Determine the (x, y) coordinate at the center of the cell enclosing the given text.  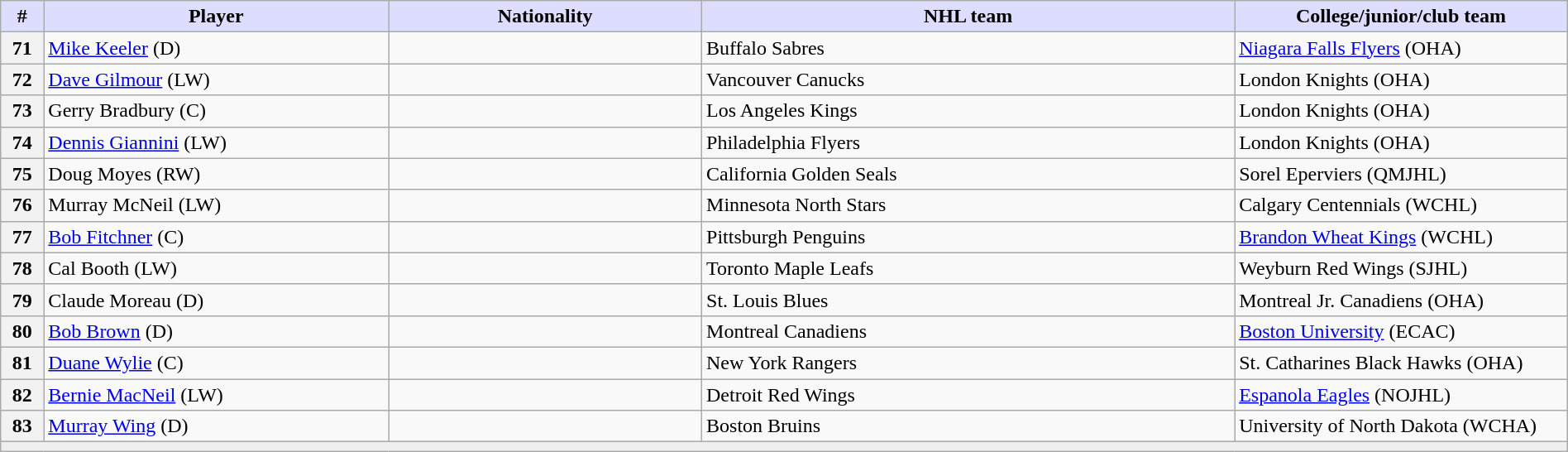
University of North Dakota (WCHA) (1401, 426)
NHL team (968, 17)
Player (217, 17)
72 (22, 79)
Dave Gilmour (LW) (217, 79)
71 (22, 48)
Bob Brown (D) (217, 331)
Murray McNeil (LW) (217, 205)
Pittsburgh Penguins (968, 237)
Mike Keeler (D) (217, 48)
New York Rangers (968, 363)
Montreal Canadiens (968, 331)
College/junior/club team (1401, 17)
82 (22, 395)
Boston Bruins (968, 426)
78 (22, 268)
St. Catharines Black Hawks (OHA) (1401, 363)
Nationality (546, 17)
79 (22, 300)
Brandon Wheat Kings (WCHL) (1401, 237)
Los Angeles Kings (968, 111)
73 (22, 111)
Detroit Red Wings (968, 395)
80 (22, 331)
Weyburn Red Wings (SJHL) (1401, 268)
Cal Booth (LW) (217, 268)
Minnesota North Stars (968, 205)
Niagara Falls Flyers (OHA) (1401, 48)
Espanola Eagles (NOJHL) (1401, 395)
Bernie MacNeil (LW) (217, 395)
Gerry Bradbury (C) (217, 111)
California Golden Seals (968, 174)
75 (22, 174)
81 (22, 363)
Doug Moyes (RW) (217, 174)
Sorel Eperviers (QMJHL) (1401, 174)
83 (22, 426)
Duane Wylie (C) (217, 363)
Buffalo Sabres (968, 48)
# (22, 17)
Murray Wing (D) (217, 426)
76 (22, 205)
Claude Moreau (D) (217, 300)
77 (22, 237)
74 (22, 142)
Vancouver Canucks (968, 79)
Philadelphia Flyers (968, 142)
Calgary Centennials (WCHL) (1401, 205)
Dennis Giannini (LW) (217, 142)
Bob Fitchner (C) (217, 237)
Boston University (ECAC) (1401, 331)
Toronto Maple Leafs (968, 268)
St. Louis Blues (968, 300)
Montreal Jr. Canadiens (OHA) (1401, 300)
